Identify which cell holds the provided text, then report its [X, Y] central coordinate. 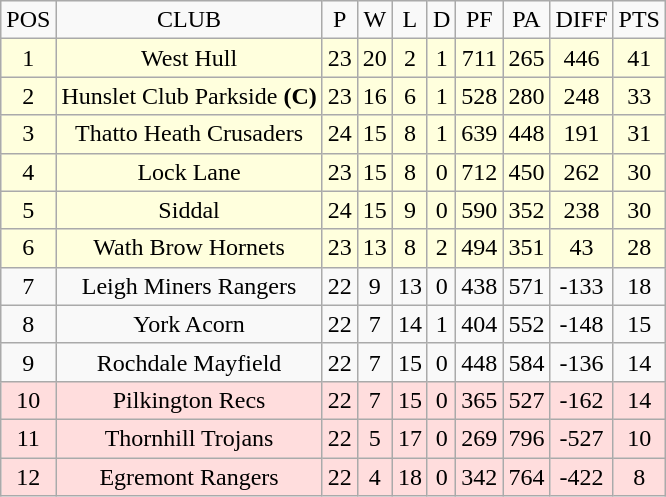
265 [526, 58]
351 [526, 248]
-148 [582, 324]
280 [526, 96]
238 [582, 210]
552 [526, 324]
352 [526, 210]
West Hull [189, 58]
Hunslet Club Parkside (C) [189, 96]
33 [639, 96]
-422 [582, 477]
262 [582, 172]
Thornhill Trojans [189, 438]
Thatto Heath Crusaders [189, 134]
D [441, 20]
York Acorn [189, 324]
P [340, 20]
590 [480, 210]
712 [480, 172]
494 [480, 248]
POS [28, 20]
-527 [582, 438]
Egremont Rangers [189, 477]
31 [639, 134]
28 [639, 248]
20 [374, 58]
12 [28, 477]
CLUB [189, 20]
764 [526, 477]
527 [526, 400]
Rochdale Mayfield [189, 362]
W [374, 20]
3 [28, 134]
Lock Lane [189, 172]
-136 [582, 362]
639 [480, 134]
-162 [582, 400]
L [410, 20]
Siddal [189, 210]
796 [526, 438]
248 [582, 96]
PA [526, 20]
DIFF [582, 20]
41 [639, 58]
528 [480, 96]
17 [410, 438]
-133 [582, 286]
PTS [639, 20]
191 [582, 134]
365 [480, 400]
342 [480, 477]
711 [480, 58]
438 [480, 286]
269 [480, 438]
43 [582, 248]
584 [526, 362]
16 [374, 96]
571 [526, 286]
11 [28, 438]
404 [480, 324]
446 [582, 58]
Wath Brow Hornets [189, 248]
450 [526, 172]
Leigh Miners Rangers [189, 286]
PF [480, 20]
Pilkington Recs [189, 400]
